Pinpoint the cell where the given text exists, returning its (x, y) midpoint coordinate. 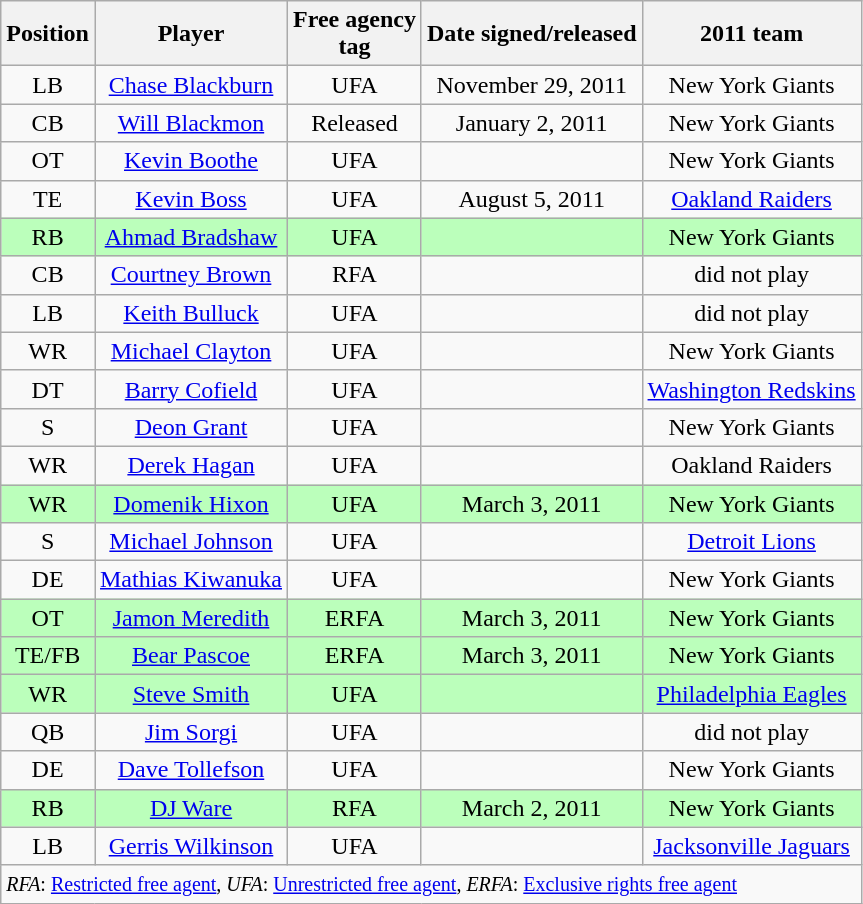
QB (48, 732)
Position (48, 34)
Dave Tollefson (190, 770)
Detroit Lions (752, 542)
2011 team (752, 34)
Jim Sorgi (190, 732)
Courtney Brown (190, 275)
DJ Ware (190, 808)
Barry Cofield (190, 389)
Player (190, 34)
Will Blackmon (190, 123)
Free agencytag (355, 34)
Chase Blackburn (190, 85)
Keith Bulluck (190, 313)
Deon Grant (190, 427)
Philadelphia Eagles (752, 694)
Jacksonville Jaguars (752, 846)
Date signed/released (532, 34)
Washington Redskins (752, 389)
TE/FB (48, 656)
January 2, 2011 (532, 123)
Ahmad Bradshaw (190, 237)
Domenik Hixon (190, 503)
August 5, 2011 (532, 199)
TE (48, 199)
Jamon Meredith (190, 618)
Gerris Wilkinson (190, 846)
March 2, 2011 (532, 808)
Michael Johnson (190, 542)
Kevin Boss (190, 199)
Michael Clayton (190, 351)
Bear Pascoe (190, 656)
Mathias Kiwanuka (190, 580)
Derek Hagan (190, 465)
Released (355, 123)
November 29, 2011 (532, 85)
RFA: Restricted free agent, UFA: Unrestricted free agent, ERFA: Exclusive rights free agent (431, 884)
Kevin Boothe (190, 161)
DT (48, 389)
Steve Smith (190, 694)
